Search for the cell housing the specified text and yield its (x, y) center coordinate. 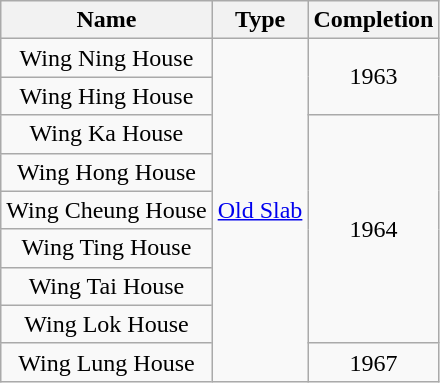
Wing Ning House (106, 58)
Wing Lung House (106, 362)
Wing Hing House (106, 96)
Completion (374, 20)
Wing Ting House (106, 248)
Wing Tai House (106, 286)
1963 (374, 77)
Wing Cheung House (106, 210)
Wing Ka House (106, 134)
Name (106, 20)
Wing Lok House (106, 324)
1967 (374, 362)
Type (260, 20)
1964 (374, 229)
Wing Hong House (106, 172)
Old Slab (260, 210)
